Extract the [x, y] coordinate from the center of the cell holding the provided text.  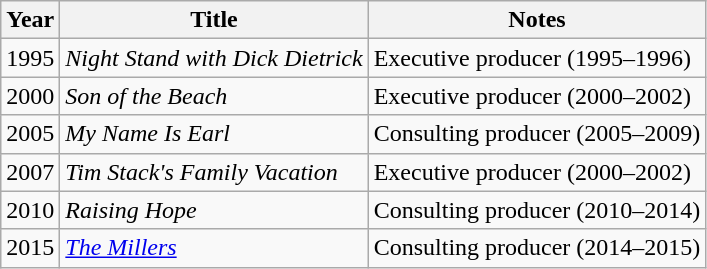
1995 [30, 58]
2005 [30, 134]
Raising Hope [214, 210]
2015 [30, 248]
Consulting producer (2010–2014) [537, 210]
Consulting producer (2014–2015) [537, 248]
2000 [30, 96]
Consulting producer (2005–2009) [537, 134]
The Millers [214, 248]
Night Stand with Dick Dietrick [214, 58]
2007 [30, 172]
Notes [537, 20]
Son of the Beach [214, 96]
2010 [30, 210]
Executive producer (1995–1996) [537, 58]
Tim Stack's Family Vacation [214, 172]
Year [30, 20]
Title [214, 20]
My Name Is Earl [214, 134]
